Extract the (x, y) coordinate from the center of the cell holding the provided text.  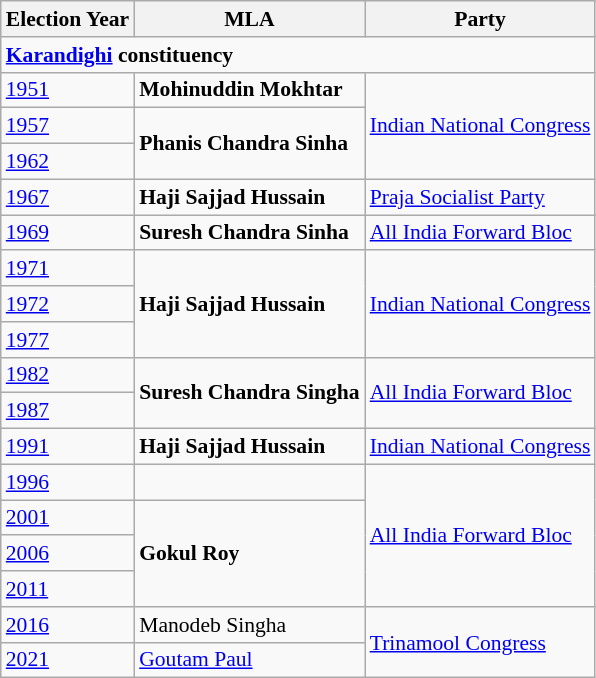
1957 (68, 126)
1972 (68, 304)
Suresh Chandra Singha (249, 392)
Mohinuddin Mokhtar (249, 90)
Suresh Chandra Sinha (249, 233)
Goutam Paul (249, 660)
1969 (68, 233)
Election Year (68, 19)
1982 (68, 375)
1996 (68, 482)
1951 (68, 90)
Manodeb Singha (249, 625)
2001 (68, 518)
Karandighi constituency (298, 55)
1987 (68, 411)
Party (480, 19)
2016 (68, 625)
Praja Socialist Party (480, 197)
2021 (68, 660)
Trinamool Congress (480, 642)
2011 (68, 589)
1991 (68, 447)
MLA (249, 19)
1962 (68, 162)
2006 (68, 554)
1977 (68, 340)
Phanis Chandra Sinha (249, 144)
Gokul Roy (249, 554)
1967 (68, 197)
1971 (68, 269)
